Return (x, y) of the center of cell containing provided text 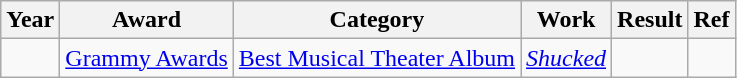
Grammy Awards (147, 58)
Shucked (566, 58)
Award (147, 20)
Work (566, 20)
Ref (712, 20)
Year (30, 20)
Best Musical Theater Album (376, 58)
Result (650, 20)
Category (376, 20)
